Identify which cell holds the provided text, then report its [X, Y] central coordinate. 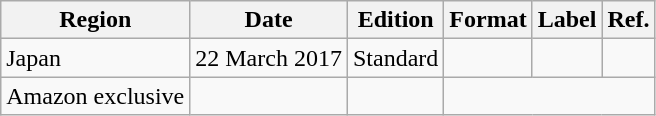
Amazon exclusive [96, 96]
22 March 2017 [269, 58]
Edition [395, 20]
Standard [395, 58]
Label [567, 20]
Ref. [628, 20]
Region [96, 20]
Date [269, 20]
Format [488, 20]
Japan [96, 58]
